Locate the cell with the specified text and output its [X, Y] center coordinate. 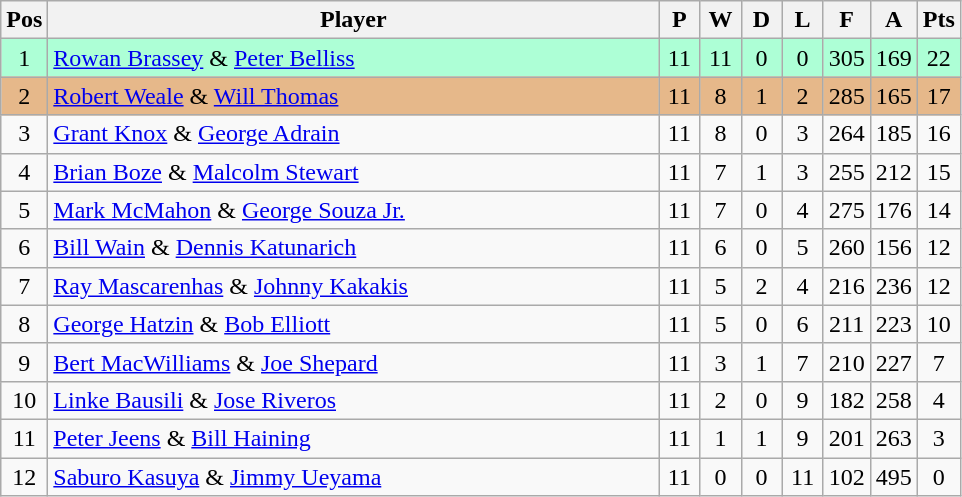
258 [894, 400]
W [720, 20]
211 [846, 324]
305 [846, 58]
102 [846, 477]
Ray Mascarenhas & Johnny Kakakis [354, 286]
182 [846, 400]
15 [938, 172]
255 [846, 172]
Linke Bausili & Jose Riveros [354, 400]
Player [354, 20]
227 [894, 362]
Robert Weale & Will Thomas [354, 96]
17 [938, 96]
201 [846, 438]
285 [846, 96]
P [680, 20]
14 [938, 210]
Peter Jeens & Bill Haining [354, 438]
260 [846, 248]
16 [938, 134]
L [802, 20]
275 [846, 210]
185 [894, 134]
Rowan Brassey & Peter Belliss [354, 58]
495 [894, 477]
A [894, 20]
George Hatzin & Bob Elliott [354, 324]
Saburo Kasuya & Jimmy Ueyama [354, 477]
210 [846, 362]
216 [846, 286]
Pts [938, 20]
Bert MacWilliams & Joe Shepard [354, 362]
Mark McMahon & George Souza Jr. [354, 210]
Grant Knox & George Adrain [354, 134]
Pos [24, 20]
Brian Boze & Malcolm Stewart [354, 172]
176 [894, 210]
F [846, 20]
223 [894, 324]
263 [894, 438]
156 [894, 248]
169 [894, 58]
212 [894, 172]
22 [938, 58]
D [762, 20]
Bill Wain & Dennis Katunarich [354, 248]
165 [894, 96]
236 [894, 286]
264 [846, 134]
